Capture the cell that displays the provided text and extract its (X, Y) central coordinate. 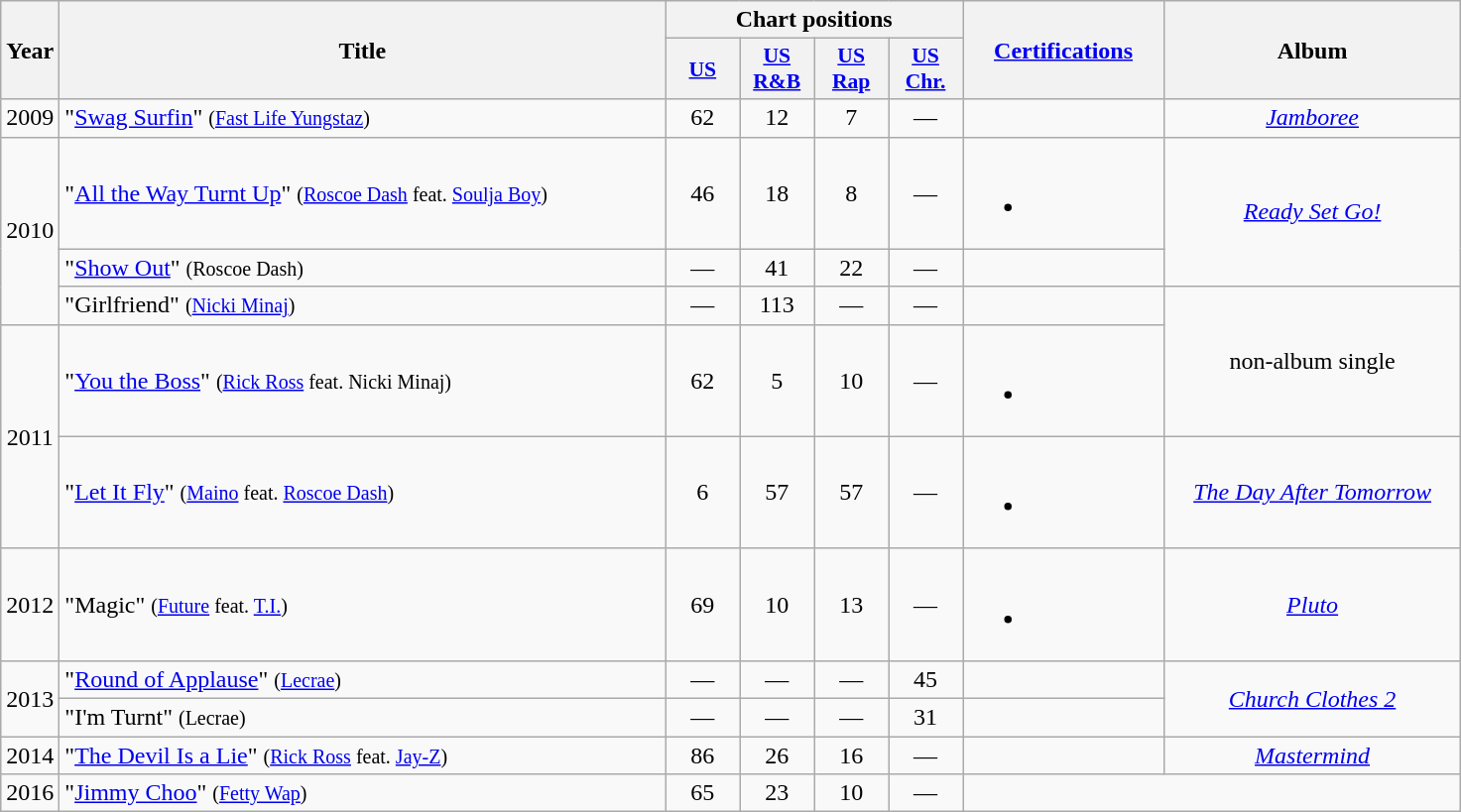
8 (851, 192)
Title (363, 50)
"Jimmy Choo" (Fetty Wap) (363, 793)
113 (778, 305)
86 (702, 754)
US Chr. (926, 69)
"You the Boss" (Rick Ross feat. Nicki Minaj) (363, 381)
Ready Set Go! (1313, 212)
The Day After Tomorrow (1313, 492)
Year (30, 50)
"The Devil Is a Lie" (Rick Ross feat. Jay-Z) (363, 754)
"Magic" (Future feat. T.I.) (363, 605)
"All the Way Turnt Up" (Roscoe Dash feat. Soulja Boy) (363, 192)
41 (778, 268)
"Let It Fly" (Maino feat. Roscoe Dash) (363, 492)
2009 (30, 118)
Mastermind (1313, 754)
US R&B (778, 69)
46 (702, 192)
non-album single (1313, 361)
7 (851, 118)
Album (1313, 50)
31 (926, 717)
69 (702, 605)
Pluto (1313, 605)
Chart positions (814, 20)
45 (926, 679)
12 (778, 118)
23 (778, 793)
18 (778, 192)
16 (851, 754)
"I'm Turnt" (Lecrae) (363, 717)
2014 (30, 754)
US (702, 69)
2010 (30, 230)
US Rap (851, 69)
2011 (30, 436)
6 (702, 492)
26 (778, 754)
2013 (30, 698)
22 (851, 268)
"Show Out" (Roscoe Dash) (363, 268)
13 (851, 605)
"Girlfriend" (Nicki Minaj) (363, 305)
"Round of Applause" (Lecrae) (363, 679)
2012 (30, 605)
2016 (30, 793)
Church Clothes 2 (1313, 698)
5 (778, 381)
65 (702, 793)
"Swag Surfin" (Fast Life Yungstaz) (363, 118)
Certifications (1063, 50)
Jamboree (1313, 118)
